Extract the [X, Y] coordinate from the center of the cell holding the provided text.  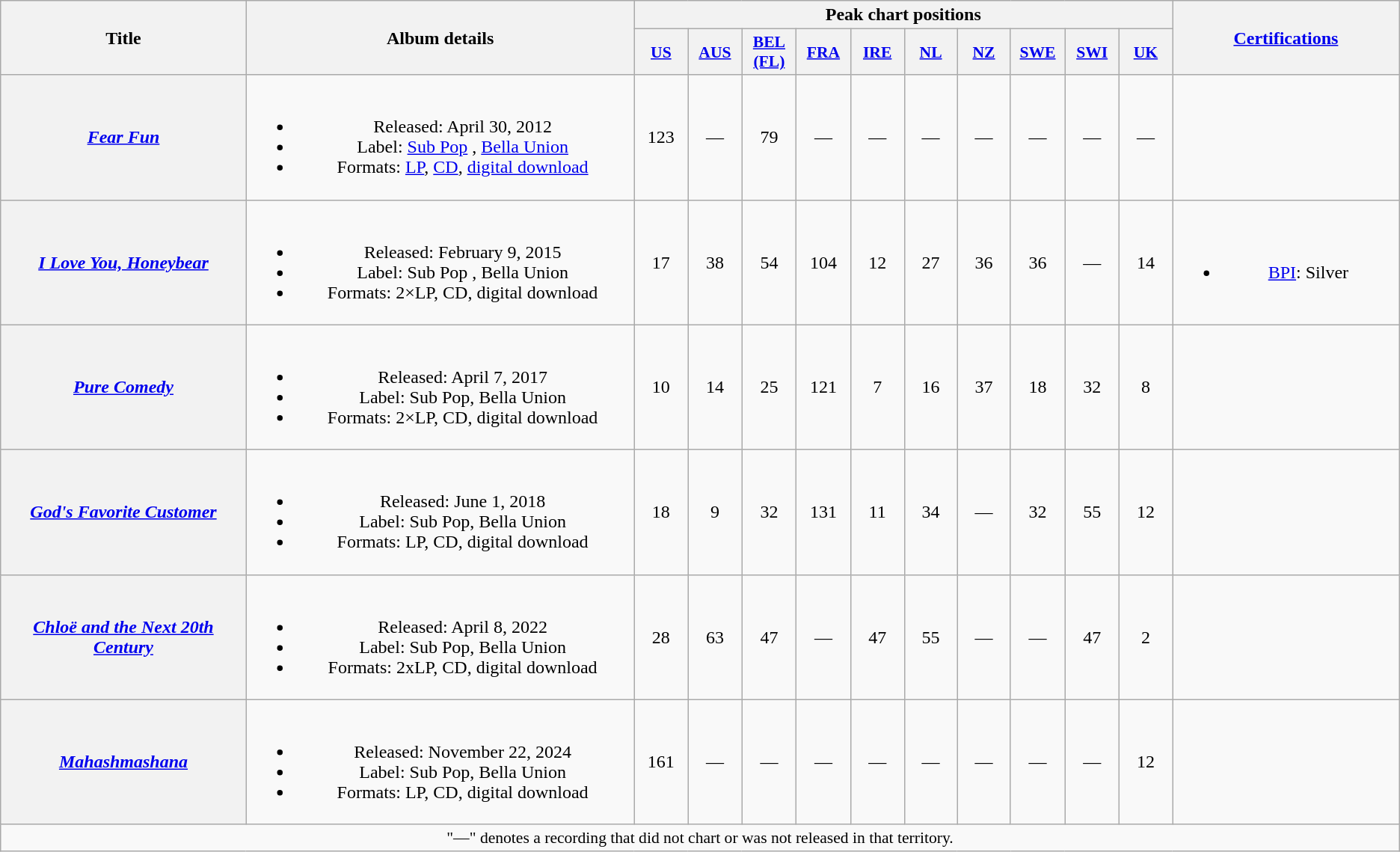
UK [1146, 52]
Chloë and the Next 20th Century [123, 637]
God's Favorite Customer [123, 512]
Released: November 22, 2024Label: Sub Pop, Bella UnionFormats: LP, CD, digital download [440, 761]
104 [824, 262]
BPI: Silver [1286, 262]
FRA [824, 52]
9 [715, 512]
16 [930, 387]
54 [769, 262]
Peak chart positions [903, 15]
123 [661, 138]
SWE [1038, 52]
NL [930, 52]
161 [661, 761]
121 [824, 387]
28 [661, 637]
Released: June 1, 2018Label: Sub Pop, Bella UnionFormats: LP, CD, digital download [440, 512]
BEL(FL) [769, 52]
11 [877, 512]
Released: April 30, 2012 Label: Sub Pop , Bella Union Formats: LP, CD, digital download [440, 138]
Title [123, 37]
27 [930, 262]
Released: April 8, 2022Label: Sub Pop, Bella UnionFormats: 2xLP, CD, digital download [440, 637]
8 [1146, 387]
Mahashmashana [123, 761]
79 [769, 138]
131 [824, 512]
Fear Fun [123, 138]
SWI [1092, 52]
37 [984, 387]
US [661, 52]
2 [1146, 637]
I Love You, Honeybear [123, 262]
Released: April 7, 2017Label: Sub Pop, Bella UnionFormats: 2×LP, CD, digital download [440, 387]
7 [877, 387]
63 [715, 637]
25 [769, 387]
IRE [877, 52]
Certifications [1286, 37]
34 [930, 512]
AUS [715, 52]
Pure Comedy [123, 387]
38 [715, 262]
"—" denotes a recording that did not chart or was not released in that territory. [700, 838]
Released: February 9, 2015 Label: Sub Pop , Bella Union Formats: 2×LP, CD, digital download [440, 262]
NZ [984, 52]
17 [661, 262]
10 [661, 387]
Album details [440, 37]
